Determine the [x, y] coordinate at the center of the cell enclosing the given text.  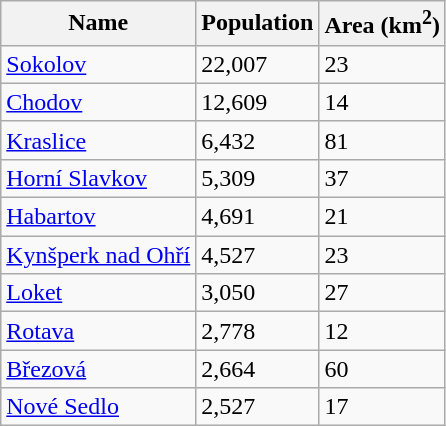
14 [382, 102]
Horní Slavkov [98, 178]
3,050 [258, 293]
Loket [98, 293]
60 [382, 369]
Nové Sedlo [98, 407]
21 [382, 217]
17 [382, 407]
4,527 [258, 255]
Chodov [98, 102]
2,778 [258, 331]
4,691 [258, 217]
Population [258, 24]
2,664 [258, 369]
6,432 [258, 140]
Habartov [98, 217]
Kynšperk nad Ohří [98, 255]
Březová [98, 369]
27 [382, 293]
22,007 [258, 64]
Name [98, 24]
5,309 [258, 178]
2,527 [258, 407]
Area (km2) [382, 24]
37 [382, 178]
12 [382, 331]
Rotava [98, 331]
Kraslice [98, 140]
81 [382, 140]
Sokolov [98, 64]
12,609 [258, 102]
